Provide the [X, Y] coordinate of the cell's center where the given text is located.  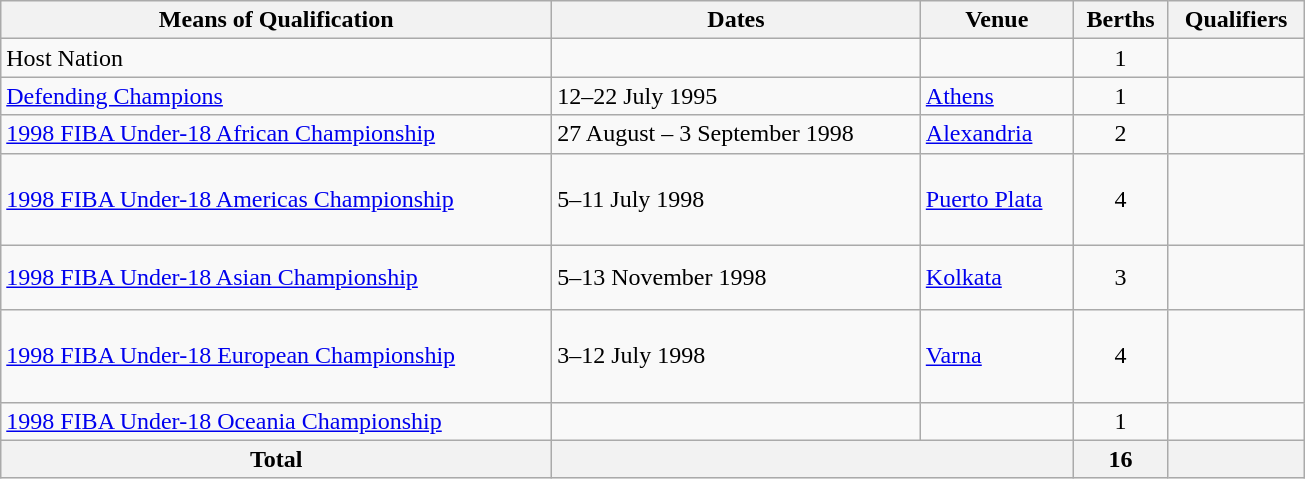
1998 FIBA Under-18 Oceania Championship [276, 421]
3–12 July 1998 [736, 356]
Qualifiers [1236, 20]
2 [1120, 134]
1998 FIBA Under-18 European Championship [276, 356]
Berths [1120, 20]
Kolkata [996, 278]
Total [276, 459]
Means of Qualification [276, 20]
Defending Champions [276, 96]
12–22 July 1995 [736, 96]
Host Nation [276, 58]
Athens [996, 96]
1998 FIBA Under-18 Asian Championship [276, 278]
Venue [996, 20]
16 [1120, 459]
5–11 July 1998 [736, 199]
Dates [736, 20]
27 August – 3 September 1998 [736, 134]
Varna [996, 356]
Alexandria [996, 134]
1998 FIBA Under-18 Americas Championship [276, 199]
5–13 November 1998 [736, 278]
1998 FIBA Under-18 African Championship [276, 134]
Puerto Plata [996, 199]
3 [1120, 278]
